Return [x, y] of the center of cell containing provided text 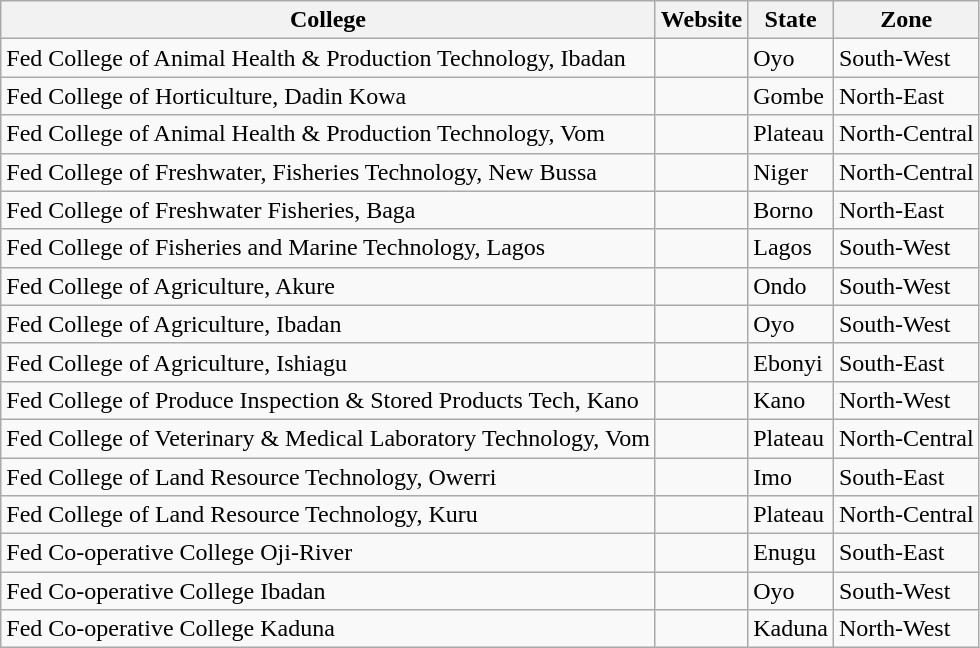
Kano [791, 400]
Fed College of Land Resource Technology, Kuru [328, 515]
Fed Co-operative College Kaduna [328, 629]
Fed College of Veterinary & Medical Laboratory Technology, Vom [328, 438]
Borno [791, 210]
Fed College of Horticulture, Dadin Kowa [328, 96]
State [791, 20]
Fed College of Agriculture, Akure [328, 286]
Website [701, 20]
Fed College of Animal Health & Production Technology, Ibadan [328, 58]
Fed College of Fisheries and Marine Technology, Lagos [328, 248]
Fed College of Freshwater, Fisheries Technology, New Bussa [328, 172]
Niger [791, 172]
Fed College of Agriculture, Ishiagu [328, 362]
College [328, 20]
Zone [906, 20]
Enugu [791, 553]
Imo [791, 477]
Fed College of Animal Health & Production Technology, Vom [328, 134]
Ondo [791, 286]
Fed College of Freshwater Fisheries, Baga [328, 210]
Lagos [791, 248]
Fed Co-operative College Ibadan [328, 591]
Gombe [791, 96]
Ebonyi [791, 362]
Fed College of Agriculture, Ibadan [328, 324]
Fed College of Produce Inspection & Stored Products Tech, Kano [328, 400]
Fed College of Land Resource Technology, Owerri [328, 477]
Fed Co-operative College Oji-River [328, 553]
Kaduna [791, 629]
